Capture the cell that displays the provided text and extract its (X, Y) central coordinate. 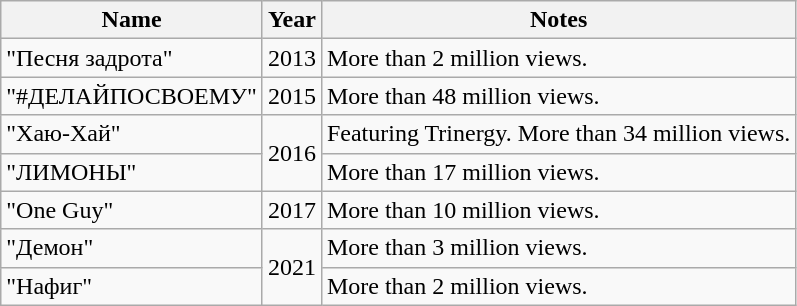
More than 10 million views. (558, 210)
Featuring Trinergy. More than 34 million views. (558, 134)
2017 (292, 210)
"Демон" (132, 248)
Year (292, 20)
"Хаю-Хай" (132, 134)
"One Guy" (132, 210)
"#ДЕЛАЙПОСВОЕМУ" (132, 96)
More than 3 million views. (558, 248)
Name (132, 20)
2013 (292, 58)
"ЛИМОНЫ" (132, 172)
"Песня задрота" (132, 58)
2021 (292, 267)
More than 17 million views. (558, 172)
2015 (292, 96)
"Нафиг" (132, 286)
2016 (292, 153)
More than 48 million views. (558, 96)
Notes (558, 20)
